For the text-containing cell, return its midpoint in [X, Y] coordinate format. 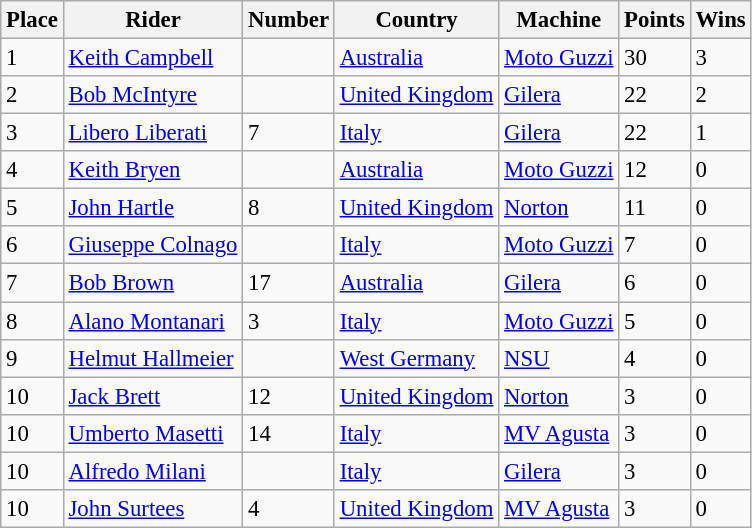
John Hartle [153, 208]
Number [289, 20]
Points [654, 20]
Wins [720, 20]
Helmut Hallmeier [153, 358]
Jack Brett [153, 396]
Country [416, 20]
30 [654, 58]
Libero Liberati [153, 133]
9 [32, 358]
Umberto Masetti [153, 433]
Bob Brown [153, 283]
West Germany [416, 358]
John Surtees [153, 509]
NSU [559, 358]
Keith Bryen [153, 170]
Alano Montanari [153, 321]
Machine [559, 20]
Keith Campbell [153, 58]
Alfredo Milani [153, 471]
Bob McIntyre [153, 95]
14 [289, 433]
Rider [153, 20]
17 [289, 283]
Giuseppe Colnago [153, 245]
11 [654, 208]
Place [32, 20]
